From the cell containing the given text, extract its center point as [x, y] coordinate. 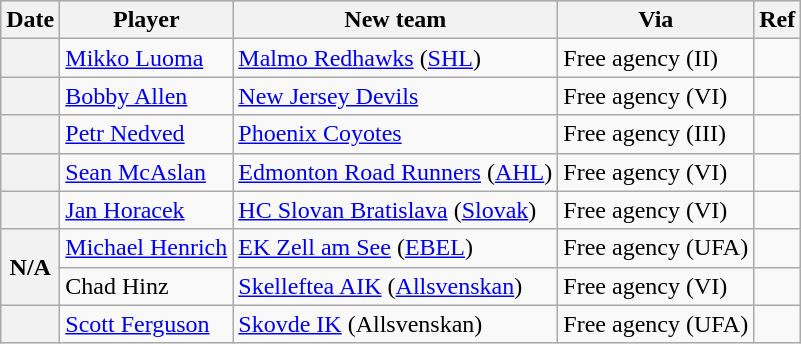
Skelleftea AIK (Allsvenskan) [396, 286]
Player [146, 20]
New Jersey Devils [396, 96]
Sean McAslan [146, 172]
Edmonton Road Runners (AHL) [396, 172]
HC Slovan Bratislava (Slovak) [396, 210]
Scott Ferguson [146, 324]
New team [396, 20]
Date [30, 20]
Jan Horacek [146, 210]
Mikko Luoma [146, 58]
Bobby Allen [146, 96]
Free agency (III) [656, 134]
EK Zell am See (EBEL) [396, 248]
Via [656, 20]
Chad Hinz [146, 286]
Malmo Redhawks (SHL) [396, 58]
Phoenix Coyotes [396, 134]
Free agency (II) [656, 58]
Skovde IK (Allsvenskan) [396, 324]
Ref [778, 20]
Petr Nedved [146, 134]
N/A [30, 267]
Michael Henrich [146, 248]
